Locate the cell with the specified text and output its (X, Y) center coordinate. 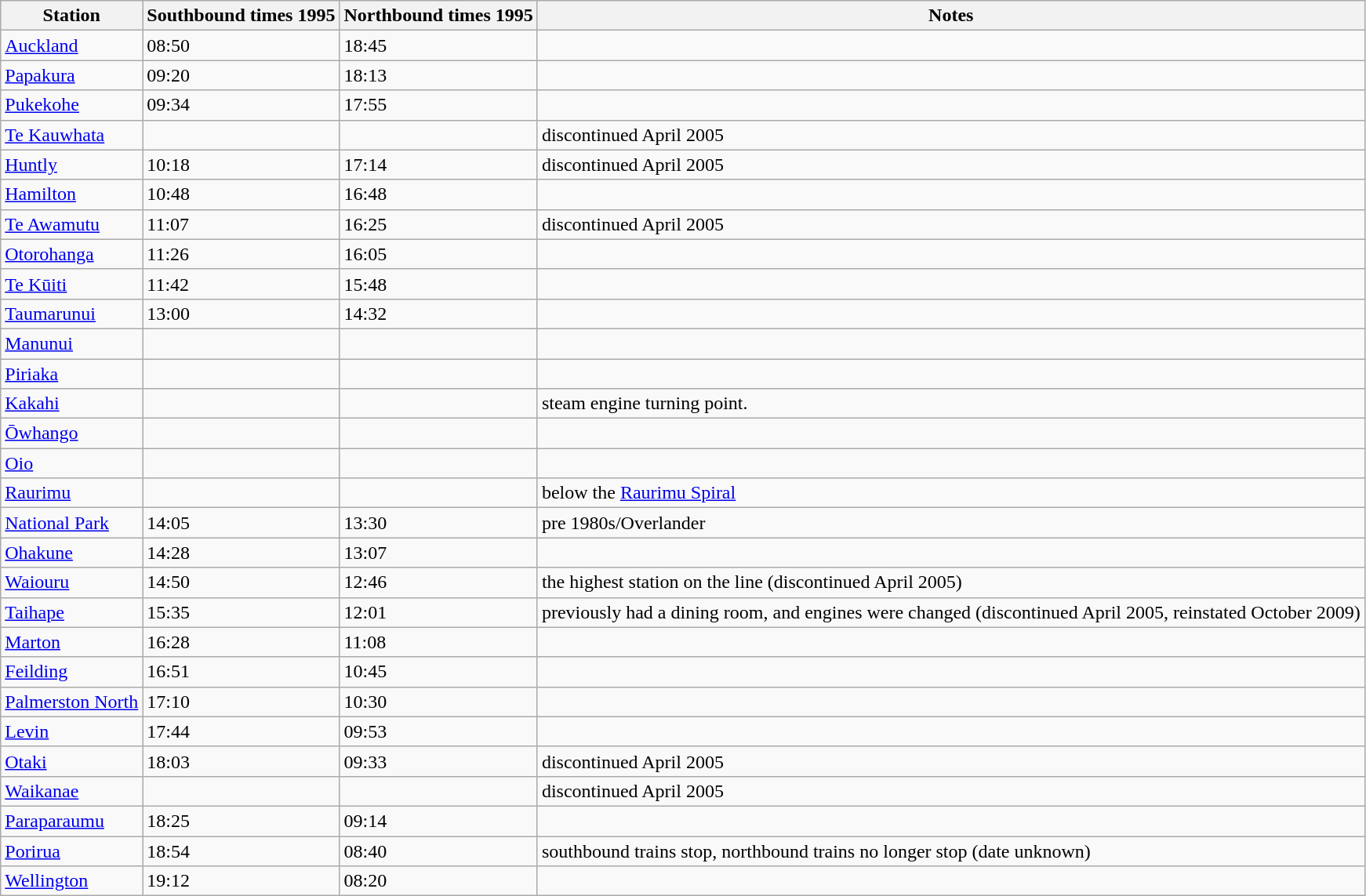
Huntly (72, 165)
17:14 (438, 165)
Raurimu (72, 493)
17:55 (438, 105)
09:20 (242, 75)
Te Kūiti (72, 284)
18:13 (438, 75)
Northbound times 1995 (438, 16)
13:30 (438, 523)
09:53 (438, 731)
National Park (72, 523)
17:44 (242, 731)
17:10 (242, 702)
Wellington (72, 881)
08:20 (438, 881)
18:03 (242, 761)
11:08 (438, 642)
the highest station on the line (discontinued April 2005) (950, 582)
Waikanae (72, 791)
southbound trains stop, northbound trains no longer stop (date unknown) (950, 851)
11:26 (242, 254)
pre 1980s/Overlander (950, 523)
below the Raurimu Spiral (950, 493)
18:45 (438, 45)
14:28 (242, 553)
Hamilton (72, 194)
previously had a dining room, and engines were changed (discontinued April 2005, reinstated October 2009) (950, 612)
12:01 (438, 612)
Levin (72, 731)
Pukekohe (72, 105)
Otaki (72, 761)
Ohakune (72, 553)
16:51 (242, 672)
Southbound times 1995 (242, 16)
09:33 (438, 761)
08:40 (438, 851)
18:25 (242, 821)
15:35 (242, 612)
16:25 (438, 224)
14:05 (242, 523)
10:30 (438, 702)
Papakura (72, 75)
10:18 (242, 165)
Notes (950, 16)
Kakahi (72, 404)
Otorohanga (72, 254)
19:12 (242, 881)
16:05 (438, 254)
13:07 (438, 553)
Auckland (72, 45)
Te Kauwhata (72, 135)
15:48 (438, 284)
Oio (72, 463)
steam engine turning point. (950, 404)
Te Awamutu (72, 224)
11:07 (242, 224)
Station (72, 16)
16:28 (242, 642)
10:48 (242, 194)
Piriaka (72, 374)
Taumarunui (72, 314)
16:48 (438, 194)
09:14 (438, 821)
18:54 (242, 851)
13:00 (242, 314)
14:32 (438, 314)
11:42 (242, 284)
Marton (72, 642)
Waiouru (72, 582)
12:46 (438, 582)
Ōwhango (72, 433)
Paraparaumu (72, 821)
Manunui (72, 343)
Feilding (72, 672)
Taihape (72, 612)
09:34 (242, 105)
Palmerston North (72, 702)
08:50 (242, 45)
Porirua (72, 851)
10:45 (438, 672)
14:50 (242, 582)
